Detect which cell encompasses the target text, then output its [X, Y] center coordinate. 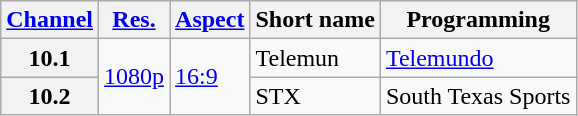
1080p [134, 77]
Telemun [315, 58]
STX [315, 96]
Channel [50, 20]
Programming [478, 20]
Short name [315, 20]
10.2 [50, 96]
South Texas Sports [478, 96]
10.1 [50, 58]
16:9 [210, 77]
Telemundo [478, 58]
Res. [134, 20]
Aspect [210, 20]
